Determine the (x, y) coordinate at the center of the cell enclosing the given text.  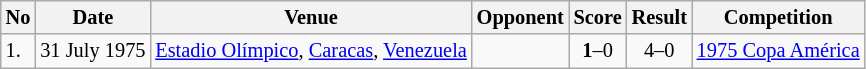
31 July 1975 (92, 51)
Date (92, 17)
1–0 (598, 51)
1975 Copa América (778, 51)
No (18, 17)
Result (660, 17)
Venue (310, 17)
1. (18, 51)
Estadio Olímpico, Caracas, Venezuela (310, 51)
Competition (778, 17)
Score (598, 17)
4–0 (660, 51)
Opponent (520, 17)
